Locate the cell with the specified text and output its [x, y] center coordinate. 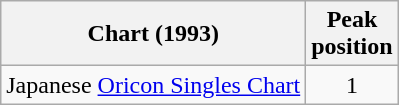
1 [352, 85]
Chart (1993) [154, 34]
Japanese Oricon Singles Chart [154, 85]
Peakposition [352, 34]
